Pinpoint the cell where the given text exists, returning its [X, Y] midpoint coordinate. 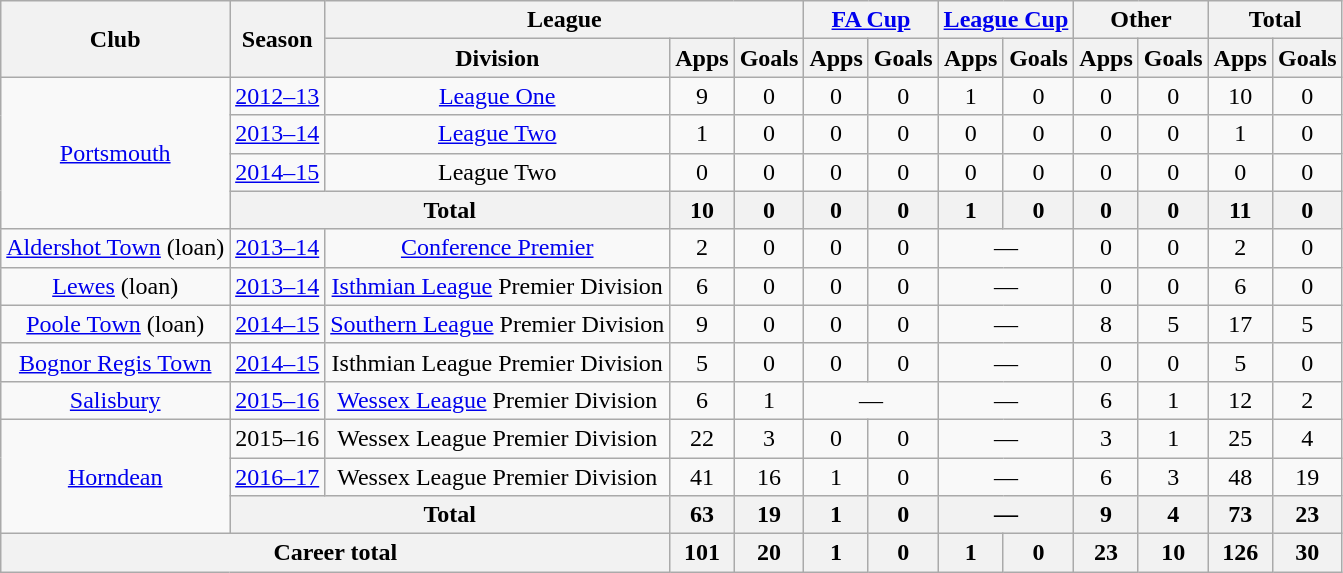
Southern League Premier Division [498, 324]
126 [1240, 553]
11 [1240, 210]
12 [1240, 400]
Aldershot Town (loan) [116, 248]
63 [702, 515]
League [564, 20]
8 [1106, 324]
22 [702, 438]
73 [1240, 515]
2012–13 [278, 96]
Horndean [116, 476]
20 [769, 553]
16 [769, 477]
League Cup [1006, 20]
17 [1240, 324]
Other [1141, 20]
Poole Town (loan) [116, 324]
30 [1307, 553]
Portsmouth [116, 153]
41 [702, 477]
2016–17 [278, 477]
101 [702, 553]
Lewes (loan) [116, 286]
Salisbury [116, 400]
Division [498, 58]
25 [1240, 438]
Bognor Regis Town [116, 362]
Season [278, 39]
Conference Premier [498, 248]
Career total [336, 553]
FA Cup [871, 20]
League One [498, 96]
48 [1240, 477]
Club [116, 39]
